Pinpoint the cell where the given text exists, returning its [x, y] midpoint coordinate. 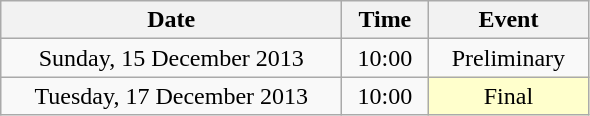
Time [385, 20]
Final [508, 96]
Event [508, 20]
Tuesday, 17 December 2013 [172, 96]
Preliminary [508, 58]
Sunday, 15 December 2013 [172, 58]
Date [172, 20]
